Find where the given text appears and provide that cell's center as [x, y] coordinate. 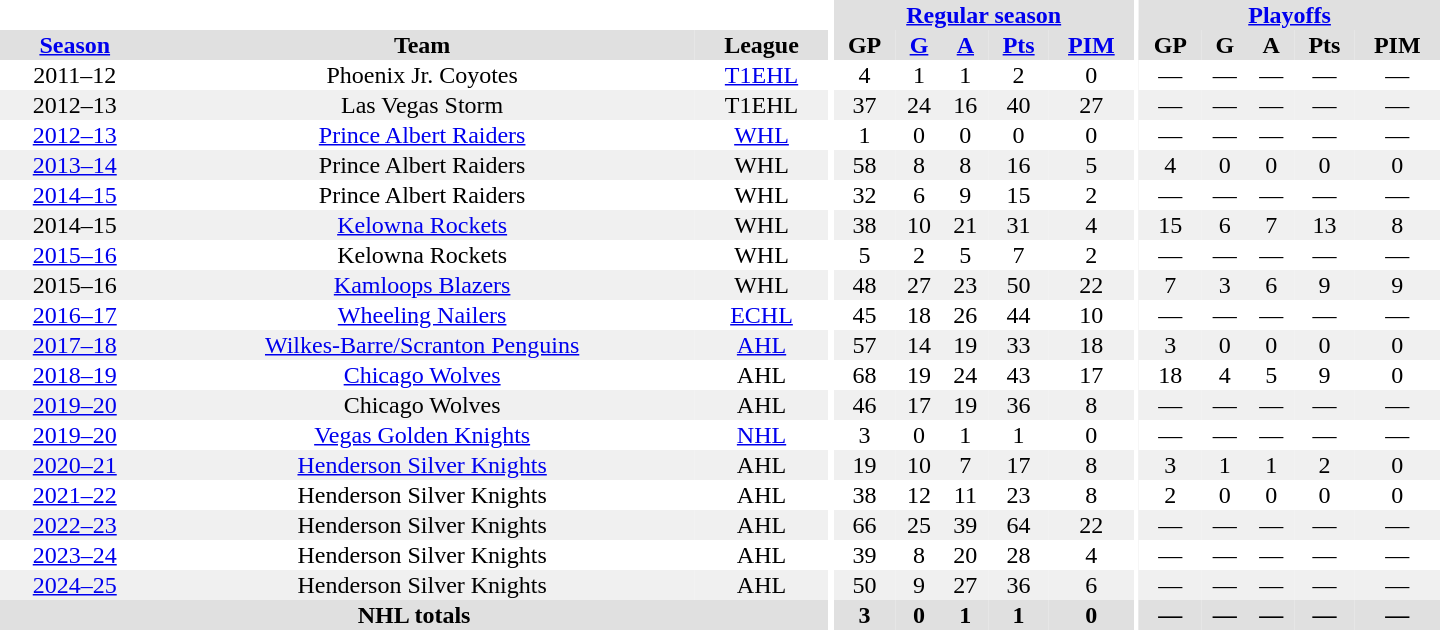
Kamloops Blazers [422, 285]
11 [965, 495]
12 [919, 495]
20 [965, 555]
Season [75, 45]
57 [864, 345]
Team [422, 45]
44 [1019, 315]
2016–17 [75, 315]
NHL totals [414, 615]
Regular season [984, 15]
Wheeling Nailers [422, 315]
ECHL [762, 315]
2024–25 [75, 585]
2023–24 [75, 555]
Phoenix Jr. Coyotes [422, 75]
21 [965, 225]
37 [864, 105]
58 [864, 165]
NHL [762, 435]
46 [864, 405]
48 [864, 285]
14 [919, 345]
2021–22 [75, 495]
33 [1019, 345]
31 [1019, 225]
League [762, 45]
Playoffs [1290, 15]
68 [864, 375]
45 [864, 315]
28 [1019, 555]
2013–14 [75, 165]
26 [965, 315]
2018–19 [75, 375]
2022–23 [75, 525]
2020–21 [75, 465]
66 [864, 525]
2017–18 [75, 345]
2011–12 [75, 75]
40 [1019, 105]
32 [864, 195]
Vegas Golden Knights [422, 435]
64 [1019, 525]
Wilkes-Barre/Scranton Penguins [422, 345]
Las Vegas Storm [422, 105]
13 [1324, 225]
43 [1019, 375]
25 [919, 525]
